Return the [X, Y] coordinate for the center point of the cell that contains the specified text.  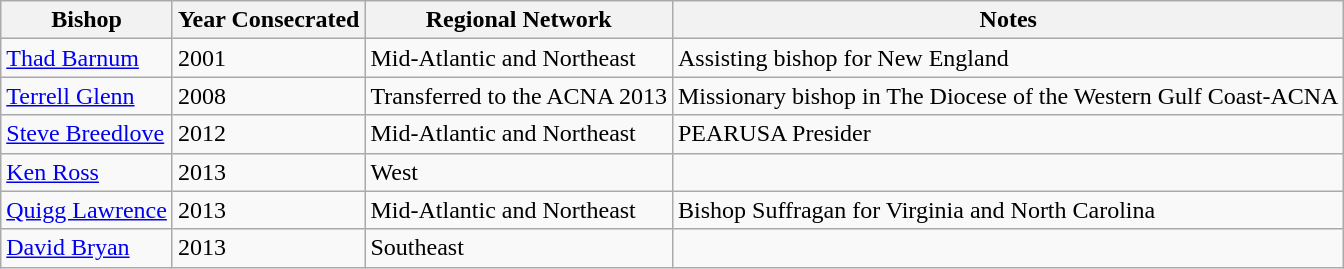
2012 [268, 134]
Missionary bishop in The Diocese of the Western Gulf Coast-ACNA [1008, 96]
Assisting bishop for New England [1008, 58]
Southeast [519, 248]
PEARUSA Presider [1008, 134]
West [519, 172]
Ken Ross [87, 172]
Thad Barnum [87, 58]
Regional Network [519, 20]
Quigg Lawrence [87, 210]
2001 [268, 58]
Notes [1008, 20]
Bishop Suffragan for Virginia and North Carolina [1008, 210]
Bishop [87, 20]
2008 [268, 96]
David Bryan [87, 248]
Terrell Glenn [87, 96]
Year Consecrated [268, 20]
Steve Breedlove [87, 134]
Transferred to the ACNA 2013 [519, 96]
